Identify which cell holds the provided text, then report its [X, Y] central coordinate. 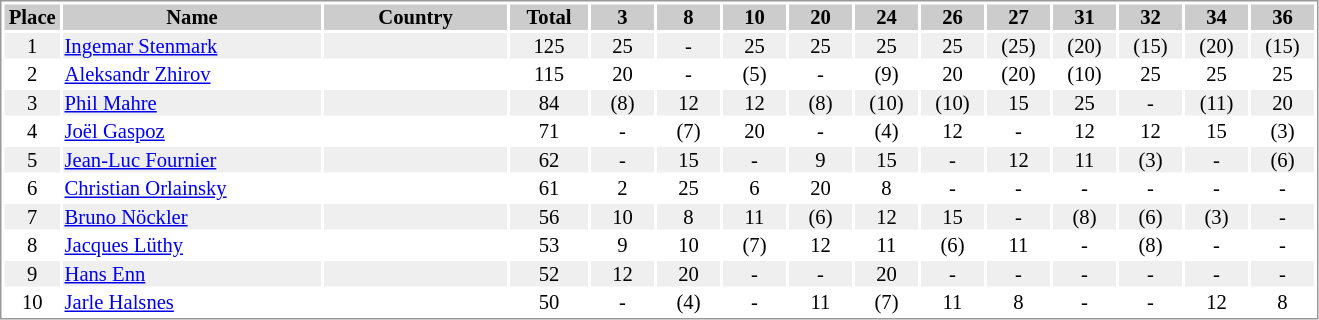
7 [32, 217]
36 [1282, 17]
Aleksandr Zhirov [192, 75]
71 [549, 131]
50 [549, 303]
31 [1084, 17]
125 [549, 46]
(11) [1216, 103]
Place [32, 17]
Hans Enn [192, 274]
Phil Mahre [192, 103]
1 [32, 46]
Jacques Lüthy [192, 245]
34 [1216, 17]
56 [549, 217]
24 [886, 17]
(9) [886, 75]
(5) [754, 75]
115 [549, 75]
27 [1018, 17]
53 [549, 245]
Ingemar Stenmark [192, 46]
Jarle Halsnes [192, 303]
5 [32, 160]
84 [549, 103]
Bruno Nöckler [192, 217]
4 [32, 131]
(25) [1018, 46]
62 [549, 160]
Christian Orlainsky [192, 189]
26 [952, 17]
61 [549, 189]
Jean-Luc Fournier [192, 160]
Name [192, 17]
Country [416, 17]
Joël Gaspoz [192, 131]
32 [1150, 17]
Total [549, 17]
52 [549, 274]
